Find where the given text appears and provide that cell's center as (X, Y) coordinate. 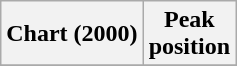
Peakposition (189, 34)
Chart (2000) (72, 34)
